Find where the given text appears and provide that cell's center as (X, Y) coordinate. 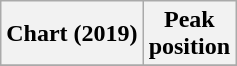
Chart (2019) (72, 34)
Peakposition (189, 34)
